For the text-containing cell, return its midpoint in (X, Y) coordinate format. 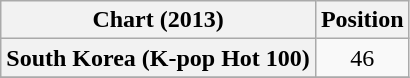
Chart (2013) (158, 20)
46 (362, 58)
Position (362, 20)
South Korea (K-pop Hot 100) (158, 58)
